Search for the cell housing the specified text and yield its [X, Y] center coordinate. 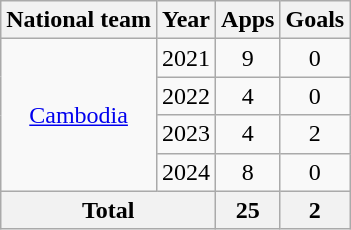
Total [108, 210]
9 [248, 58]
Cambodia [79, 115]
2021 [186, 58]
2023 [186, 134]
2024 [186, 172]
2022 [186, 96]
8 [248, 172]
Goals [315, 20]
Apps [248, 20]
Year [186, 20]
25 [248, 210]
National team [79, 20]
